Identify which cell holds the provided text, then report its [X, Y] central coordinate. 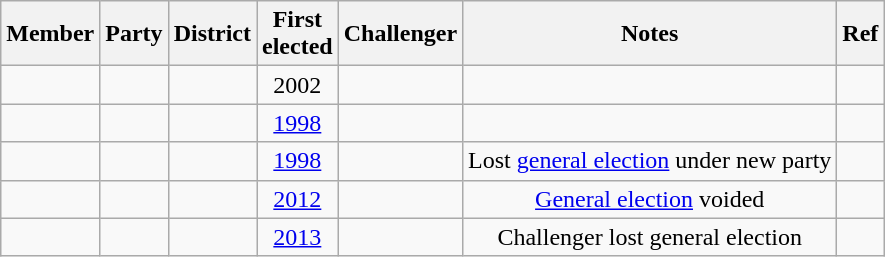
2012 [297, 199]
District [212, 34]
Challenger [400, 34]
Notes [650, 34]
Firstelected [297, 34]
Ref [860, 34]
Party [134, 34]
Challenger lost general election [650, 237]
2013 [297, 237]
Lost general election under new party [650, 161]
Member [50, 34]
General election voided [650, 199]
2002 [297, 85]
